Detect which cell encompasses the target text, then output its (x, y) center coordinate. 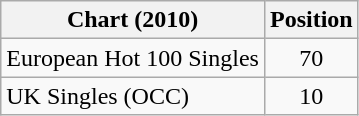
European Hot 100 Singles (133, 58)
UK Singles (OCC) (133, 96)
Chart (2010) (133, 20)
10 (311, 96)
70 (311, 58)
Position (311, 20)
